Capture the cell that displays the provided text and extract its [x, y] central coordinate. 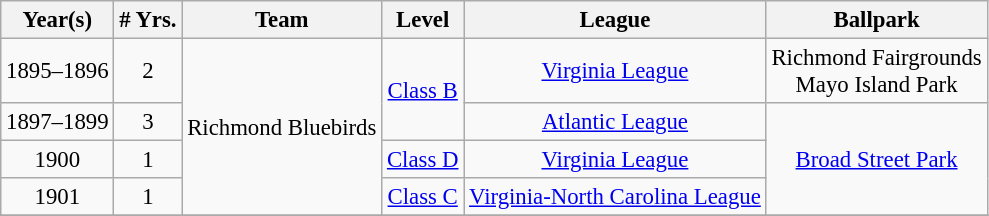
Atlantic League [615, 122]
Year(s) [58, 20]
Richmond FairgroundsMayo Island Park [876, 72]
2 [148, 72]
Richmond Bluebirds [282, 128]
Team [282, 20]
1897–1899 [58, 122]
# Yrs. [148, 20]
League [615, 20]
1901 [58, 197]
3 [148, 122]
Level [423, 20]
1900 [58, 160]
1895–1896 [58, 72]
Virginia-North Carolina League [615, 197]
Broad Street Park [876, 160]
Class C [423, 197]
Class B [423, 90]
Class D [423, 160]
Ballpark [876, 20]
